Pinpoint the cell where the given text exists, returning its [x, y] midpoint coordinate. 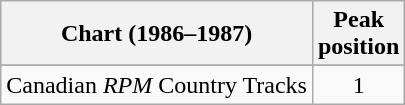
Canadian RPM Country Tracks [157, 85]
Chart (1986–1987) [157, 34]
1 [358, 85]
Peakposition [358, 34]
